Output the (X, Y) coordinate of the center of the cell containing the given text.  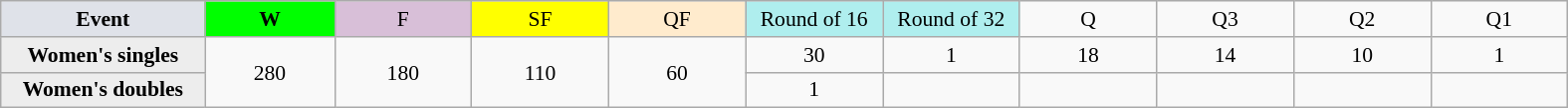
Q (1088, 19)
Women's singles (104, 55)
W (270, 19)
Q3 (1226, 19)
30 (814, 55)
QF (677, 19)
10 (1362, 55)
Q1 (1499, 19)
Round of 16 (814, 19)
Event (104, 19)
18 (1088, 55)
Round of 32 (951, 19)
14 (1226, 55)
Women's doubles (104, 90)
110 (541, 72)
Q2 (1362, 19)
F (403, 19)
SF (541, 19)
180 (403, 72)
60 (677, 72)
280 (270, 72)
